Determine the [X, Y] coordinate at the center of the cell enclosing the given text.  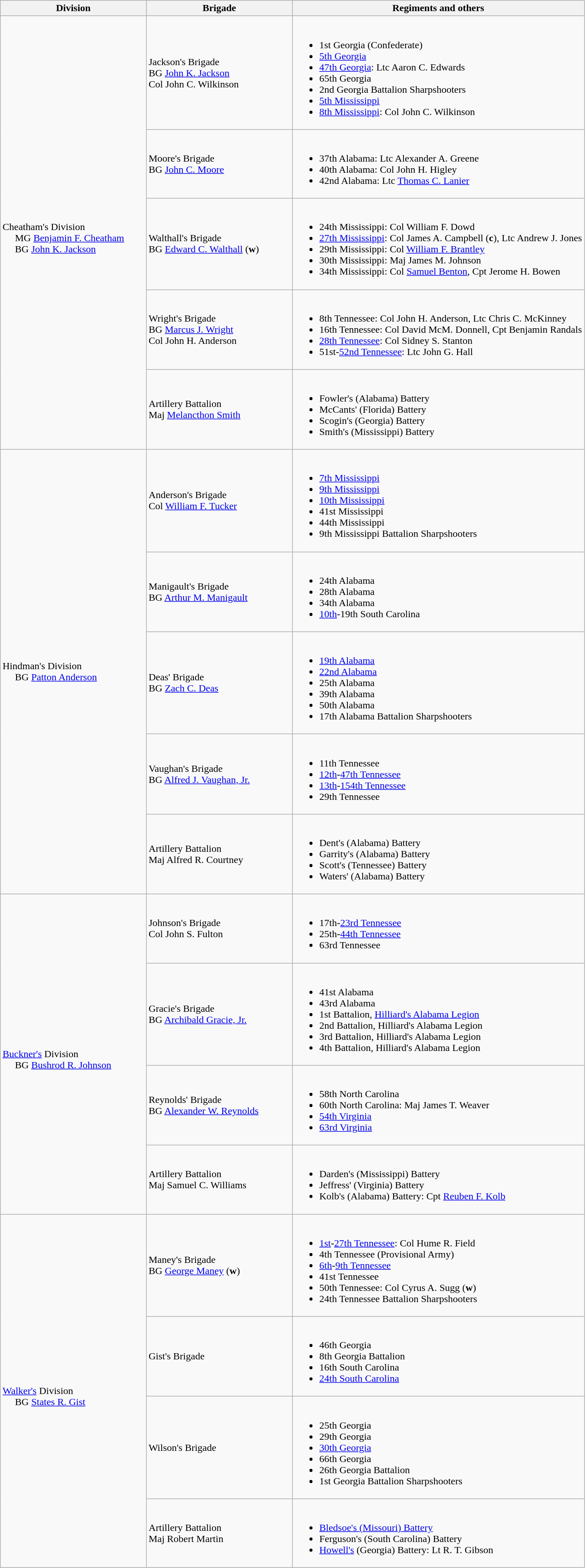
Gracie's BrigadeBG Archibald Gracie, Jr. [219, 1014]
Gist's Brigade [219, 1356]
Artillery BattalionMaj Alfred R. Courtney [219, 854]
Deas' BrigadeBG Zach C. Deas [219, 683]
Jackson's BrigadeBG John K. Jackson Col John C. Wilkinson [219, 73]
Artillery BattalionMaj Samuel C. Williams [219, 1180]
Dent's (Alabama) BatteryGarrity's (Alabama) BatteryScott's (Tennessee) BatteryWaters' (Alabama) Battery [438, 854]
Maney's BrigadeBG George Maney (w) [219, 1265]
25th Georgia29th Georgia30th Georgia66th Georgia26th Georgia Battalion1st Georgia Battalion Sharpshooters [438, 1448]
Walker's Division BG States R. Gist [73, 1391]
Bledsoe's (Missouri) BatteryFerguson's (South Carolina) BatteryHowell's (Georgia) Battery: Lt R. T. Gibson [438, 1533]
19th Alabama22nd Alabama25th Alabama39th Alabama50th Alabama17th Alabama Battalion Sharpshooters [438, 683]
Regiments and others [438, 8]
Fowler's (Alabama) BatteryMcCants' (Florida) BatteryScogin's (Georgia) BatterySmith's (Mississippi) Battery [438, 409]
17th-23rd Tennessee25th-44th Tennessee63rd Tennessee [438, 929]
24th Alabama28th Alabama34th Alabama10th-19th South Carolina [438, 592]
Manigault's BrigadeBG Arthur M. Manigault [219, 592]
Brigade [219, 8]
Cheatham's Division MG Benjamin F. Cheatham BG John K. Jackson [73, 233]
Walthall's BrigadeBG Edward C. Walthall (w) [219, 244]
Artillery BattalionMaj Robert Martin [219, 1533]
46th Georgia8th Georgia Battalion16th South Carolina24th South Carolina [438, 1356]
Darden's (Mississippi) BatteryJeffress' (Virginia) BatteryKolb's (Alabama) Battery: Cpt Reuben F. Kolb [438, 1180]
Vaughan's BrigadeBG Alfred J. Vaughan, Jr. [219, 774]
Wilson's Brigade [219, 1448]
Reynolds' BrigadeBG Alexander W. Reynolds [219, 1105]
Artillery BattalionMaj Melancthon Smith [219, 409]
58th North Carolina60th North Carolina: Maj James T. Weaver54th Virginia63rd Virginia [438, 1105]
Division [73, 8]
37th Alabama: Ltc Alexander A. Greene40th Alabama: Col John H. Higley42nd Alabama: Ltc Thomas C. Lanier [438, 164]
7th Mississippi9th Mississippi10th Mississippi41st Mississippi44th Mississippi9th Mississippi Battalion Sharpshooters [438, 501]
Anderson's BrigadeCol William F. Tucker [219, 501]
Johnson's BrigadeCol John S. Fulton [219, 929]
Hindman's Division BG Patton Anderson [73, 672]
11th Tennessee12th-47th Tennessee13th-154th Tennessee29th Tennessee [438, 774]
Moore's BrigadeBG John C. Moore [219, 164]
Wright's BrigadeBG Marcus J. Wright Col John H. Anderson [219, 329]
Buckner's Division BG Bushrod R. Johnson [73, 1054]
